Extract the [X, Y] coordinate from the center of the cell holding the provided text.  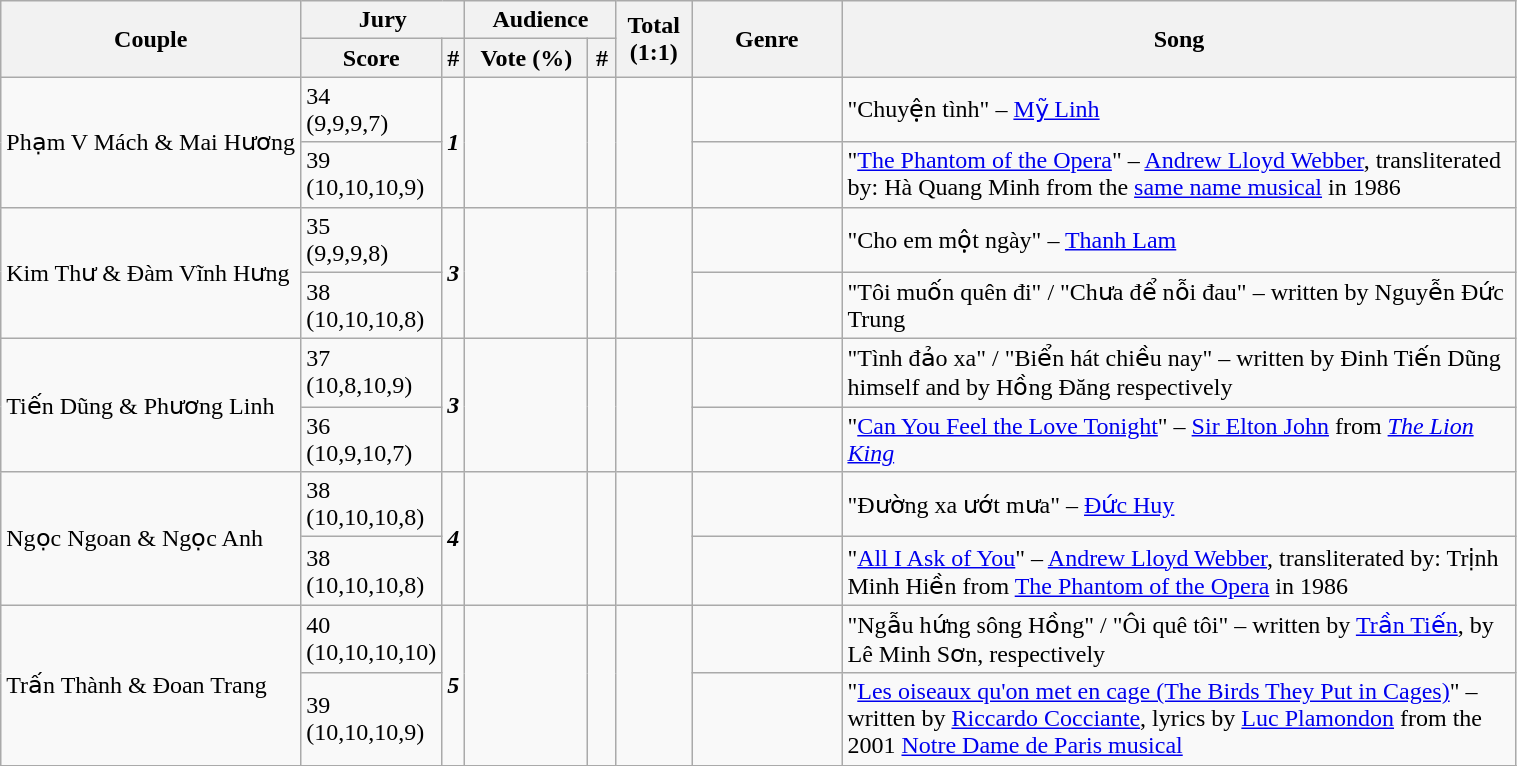
Tiến Dũng & Phương Linh [151, 406]
36 (10,9,10,7) [372, 440]
Trấn Thành & Đoan Trang [151, 685]
"Can You Feel the Love Tonight" – Sir Elton John from The Lion King [1179, 440]
Song [1179, 39]
5 [454, 685]
"The Phantom of the Opera" – Andrew Lloyd Webber, transliterated by: Hà Quang Minh from the same name musical in 1986 [1179, 174]
"Tôi muốn quên đi" / "Chưa để nỗi đau" – written by Nguyễn Đức Trung [1179, 306]
"Cho em một ngày" – Thanh Lam [1179, 240]
"Ngẫu hứng sông Hồng" / "Ôi quê tôi" – written by Trần Tiến, by Lê Minh Sơn, respectively [1179, 639]
Score [372, 58]
Jury [383, 20]
Vote (%) [526, 58]
Total (1:1) [654, 39]
Genre [767, 39]
35 (9,9,9,8) [372, 240]
"Chuyện tình" – Mỹ Linh [1179, 110]
34 (9,9,9,7) [372, 110]
40 (10,10,10,10) [372, 639]
Kim Thư & Đàm Vĩnh Hưng [151, 273]
1 [454, 142]
4 [454, 538]
"Đường xa ướt mưa" – Đức Huy [1179, 504]
Ngọc Ngoan & Ngọc Anh [151, 538]
37 (10,8,10,9) [372, 373]
"All I Ask of You" – Andrew Lloyd Webber, transliterated by: Trịnh Minh Hiền from The Phantom of the Opera in 1986 [1179, 571]
Phạm V Mách & Mai Hương [151, 142]
Audience [540, 20]
"Tình đảo xa" / "Biển hát chiều nay" – written by Đinh Tiến Dũng himself and by Hồng Đăng respectively [1179, 373]
Couple [151, 39]
